Identify which cell holds the provided text, then report its [x, y] central coordinate. 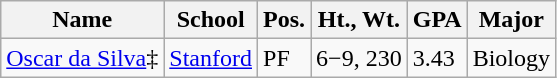
GPA [437, 20]
Oscar da Silva‡ [82, 58]
6−9, 230 [360, 58]
School [211, 20]
Ht., Wt. [360, 20]
Major [511, 20]
Pos. [284, 20]
PF [284, 58]
Name [82, 20]
Stanford [211, 58]
Biology [511, 58]
3.43 [437, 58]
